Identify which cell holds the provided text, then report its (x, y) central coordinate. 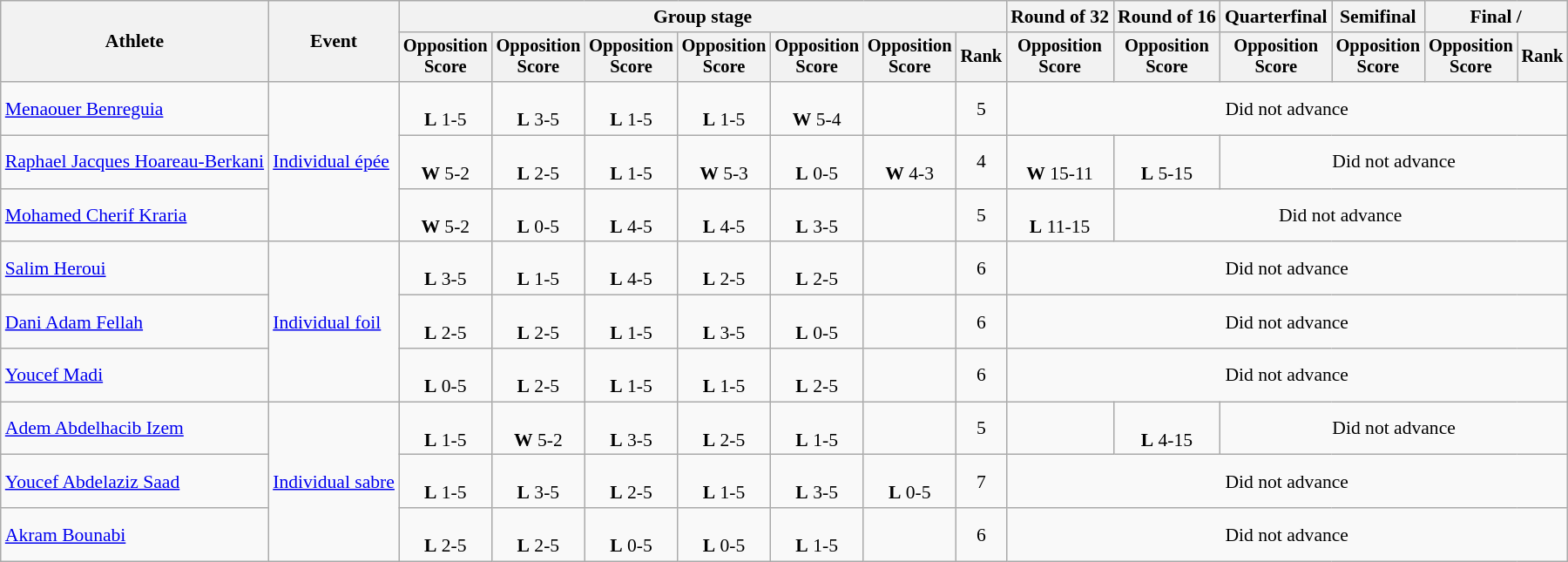
Event (334, 42)
Athlete (134, 42)
Youcef Madi (134, 375)
W 4-3 (909, 162)
W 5-4 (817, 108)
Round of 32 (1059, 17)
Dani Adam Fellah (134, 322)
Individual épée (334, 162)
L 4-15 (1167, 429)
Youcef Abdelaziz Saad (134, 481)
L 5-15 (1167, 162)
Adem Abdelhacib Izem (134, 429)
Group stage (702, 17)
7 (982, 481)
Salim Heroui (134, 268)
Mohamed Cherif Kraria (134, 216)
W 15-11 (1059, 162)
L 11-15 (1059, 216)
Menaouer Benreguia (134, 108)
Raphael Jacques Hoareau-Berkani (134, 162)
Quarterfinal (1276, 17)
Akram Bounabi (134, 535)
4 (982, 162)
Round of 16 (1167, 17)
Individual sabre (334, 481)
W 5-3 (725, 162)
Final / (1496, 17)
Semifinal (1378, 17)
Individual foil (334, 322)
